Provide the (X, Y) coordinate of the cell's center where the given text is located.  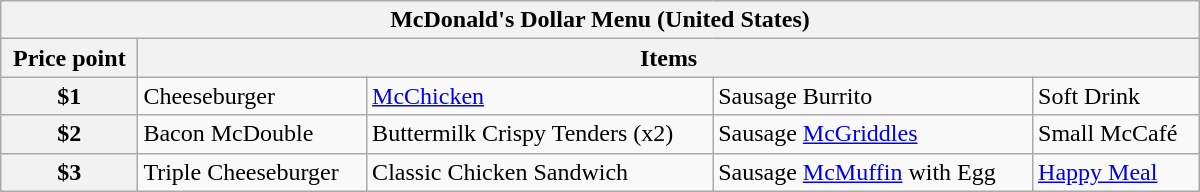
$3 (70, 172)
$1 (70, 96)
$2 (70, 134)
Soft Drink (1116, 96)
McDonald's Dollar Menu (United States) (600, 20)
Buttermilk Crispy Tenders (x2) (540, 134)
Bacon McDouble (252, 134)
Classic Chicken Sandwich (540, 172)
Cheeseburger (252, 96)
Price point (70, 58)
Small McCafé (1116, 134)
Triple Cheeseburger (252, 172)
Items (668, 58)
Happy Meal (1116, 172)
Sausage Burrito (873, 96)
Sausage McGriddles (873, 134)
Sausage McMuffin with Egg (873, 172)
McChicken (540, 96)
